Find where the given text appears and provide that cell's center as [X, Y] coordinate. 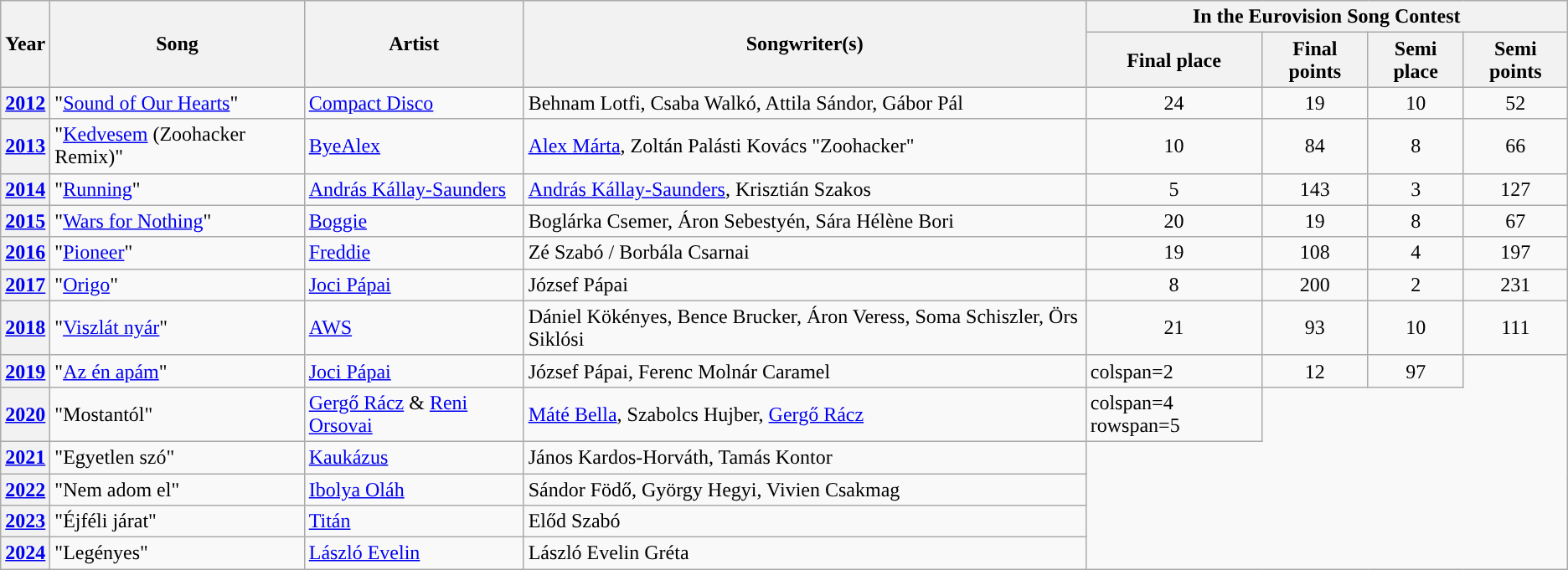
"Viszlát nyár" [178, 328]
"Sound of Our Hearts" [178, 103]
László Evelin Gréta [804, 553]
Előd Szabó [804, 521]
Behnam Lotfi, Csaba Walkó, Attila Sándor, Gábor Pál [804, 103]
2014 [25, 189]
97 [1416, 371]
Sándor Födő, György Hegyi, Vivien Csakmag [804, 490]
5 [1174, 189]
2022 [25, 490]
Boggie [414, 221]
Semi place [1416, 60]
László Evelin [414, 553]
In the Eurovision Song Contest [1327, 17]
2017 [25, 285]
84 [1315, 146]
"Az én apám" [178, 371]
Máté Bella, Szabolcs Hujber, Gergő Rácz [804, 413]
197 [1515, 253]
93 [1315, 328]
66 [1515, 146]
"Egyetlen szó" [178, 457]
"Kedvesem (Zoohacker Remix)" [178, 146]
András Kállay-Saunders [414, 189]
2015 [25, 221]
2 [1416, 285]
Final points [1315, 60]
108 [1315, 253]
4 [1416, 253]
József Pápai, Ferenc Molnár Caramel [804, 371]
ByeAlex [414, 146]
Semi points [1515, 60]
colspan=4 rowspan=5 [1174, 413]
2023 [25, 521]
143 [1315, 189]
2018 [25, 328]
2021 [25, 457]
Songwriter(s) [804, 44]
2024 [25, 553]
Ibolya Oláh [414, 490]
3 [1416, 189]
"Origo" [178, 285]
Artist [414, 44]
2016 [25, 253]
András Kállay-Saunders, Krisztián Szakos [804, 189]
"Mostantól" [178, 413]
2019 [25, 371]
Boglárka Csemer, Áron Sebestyén, Sára Hélène Bori [804, 221]
"Nem adom el" [178, 490]
52 [1515, 103]
200 [1315, 285]
AWS [414, 328]
127 [1515, 189]
Compact Disco [414, 103]
Year [25, 44]
24 [1174, 103]
111 [1515, 328]
"Running" [178, 189]
2012 [25, 103]
21 [1174, 328]
"Pioneer" [178, 253]
"Wars for Nothing" [178, 221]
231 [1515, 285]
Kaukázus [414, 457]
"Legényes" [178, 553]
Alex Márta, Zoltán Palásti Kovács "Zoohacker" [804, 146]
2020 [25, 413]
12 [1315, 371]
Song [178, 44]
Zé Szabó / Borbála Csarnai [804, 253]
Titán [414, 521]
2013 [25, 146]
colspan=2 [1174, 371]
Dániel Kökényes, Bence Brucker, Áron Veress, Soma Schiszler, Örs Siklósi [804, 328]
Final place [1174, 60]
Freddie [414, 253]
"Éjféli járat" [178, 521]
20 [1174, 221]
József Pápai [804, 285]
67 [1515, 221]
János Kardos-Horváth, Tamás Kontor [804, 457]
Gergő Rácz & Reni Orsovai [414, 413]
